For the text-containing cell, return its midpoint in (x, y) coordinate format. 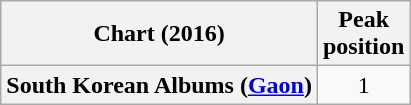
1 (363, 85)
Peakposition (363, 34)
South Korean Albums (Gaon) (160, 85)
Chart (2016) (160, 34)
